Provide the (X, Y) coordinate of the cell's center where the given text is located.  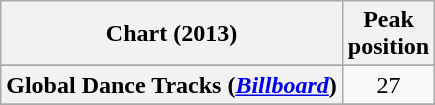
27 (388, 85)
Chart (2013) (172, 34)
Peakposition (388, 34)
Global Dance Tracks (Billboard) (172, 85)
